Scan for the cell matching the given text and deliver its (x, y) coordinate at center. 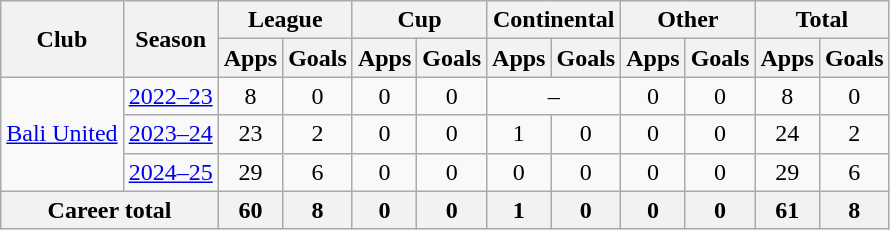
Career total (110, 210)
Bali United (62, 134)
24 (787, 134)
61 (787, 210)
League (285, 20)
2023–24 (170, 134)
– (554, 96)
Cup (419, 20)
2022–23 (170, 96)
Other (688, 20)
23 (250, 134)
2024–25 (170, 172)
Season (170, 39)
Continental (554, 20)
60 (250, 210)
Total (822, 20)
Club (62, 39)
